Scan for the cell matching the given text and deliver its [X, Y] coordinate at center. 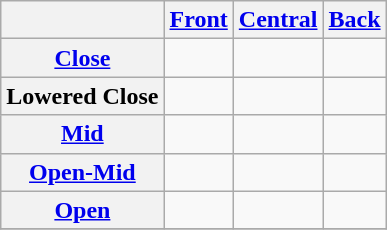
Close [82, 58]
Open [82, 210]
Back [354, 20]
Front [198, 20]
Open-Mid [82, 172]
Lowered Close [82, 96]
Mid [82, 134]
Central [278, 20]
